Output the [x, y] coordinate of the center of the cell containing the given text.  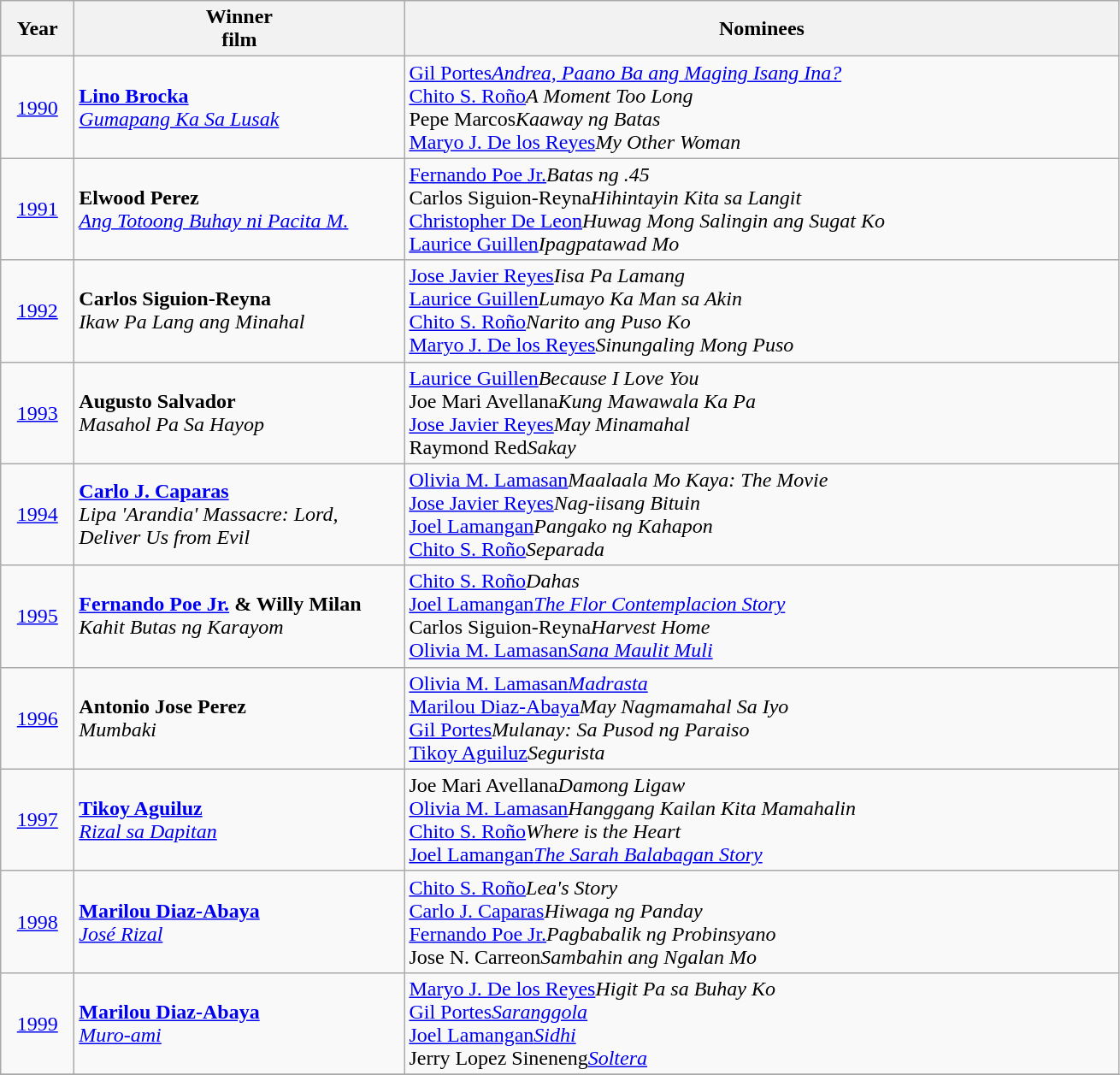
1992 [38, 311]
Winnerfilm [239, 29]
Fernando Poe Jr. & Willy Milan Kahit Butas ng Karayom [239, 616]
Olivia M. LamasanMadrasta Marilou Diaz-AbayaMay Nagmamahal Sa Iyo Gil PortesMulanay: Sa Pusod ng Paraiso Tikoy AguiluzSegurista [762, 718]
1994 [38, 515]
Maryo J. De los ReyesHigit Pa sa Buhay Ko Gil PortesSaranggola Joel LamanganSidhi Jerry Lopez SinenengSoltera [762, 1023]
Jose Javier ReyesIisa Pa LamangLaurice GuillenLumayo Ka Man sa AkinChito S. RoñoNarito ang Puso KoMaryo J. De los ReyesSinungaling Mong Puso [762, 311]
1996 [38, 718]
Lino BrockaGumapang Ka Sa Lusak [239, 108]
Antonio Jose Perez Mumbaki [239, 718]
Marilou Diaz-AbayaMuro-ami [239, 1023]
Tikoy Aguiluz Rizal sa Dapitan [239, 819]
Chito S. RoñoLea's Story Carlo J. CaparasHiwaga ng Panday Fernando Poe Jr.Pagbabalik ng Probinsyano Jose N. CarreonSambahin ang Ngalan Mo [762, 922]
1999 [38, 1023]
Nominees [762, 29]
Year [38, 29]
1993 [38, 412]
Gil PortesAndrea, Paano Ba ang Maging Isang Ina?Chito S. RoñoA Moment Too LongPepe MarcosKaaway ng BatasMaryo J. De los ReyesMy Other Woman [762, 108]
Marilou Diaz-Abaya José Rizal [239, 922]
1998 [38, 922]
1997 [38, 819]
1990 [38, 108]
Joe Mari AvellanaDamong Ligaw Olivia M. LamasanHanggang Kailan Kita Mamahalin Chito S. RoñoWhere is the Heart Joel LamanganThe Sarah Balabagan Story [762, 819]
Olivia M. LamasanMaalaala Mo Kaya: The Movie Jose Javier ReyesNag-iisang Bituin Joel LamanganPangako ng Kahapon Chito S. RoñoSeparada [762, 515]
Augusto SalvadorMasahol Pa Sa Hayop [239, 412]
Carlos Siguion-ReynaIkaw Pa Lang ang Minahal [239, 311]
Elwood PerezAng Totoong Buhay ni Pacita M. [239, 209]
1995 [38, 616]
Laurice GuillenBecause I Love YouJoe Mari AvellanaKung Mawawala Ka PaJose Javier ReyesMay MinamahalRaymond RedSakay [762, 412]
1991 [38, 209]
Chito S. RoñoDahas Joel LamanganThe Flor Contemplacion Story Carlos Siguion-ReynaHarvest Home Olivia M. LamasanSana Maulit Muli [762, 616]
Carlo J. CaparasLipa 'Arandia' Massacre: Lord, Deliver Us from Evil [239, 515]
